Output the [X, Y] coordinate of the center of the cell containing the given text.  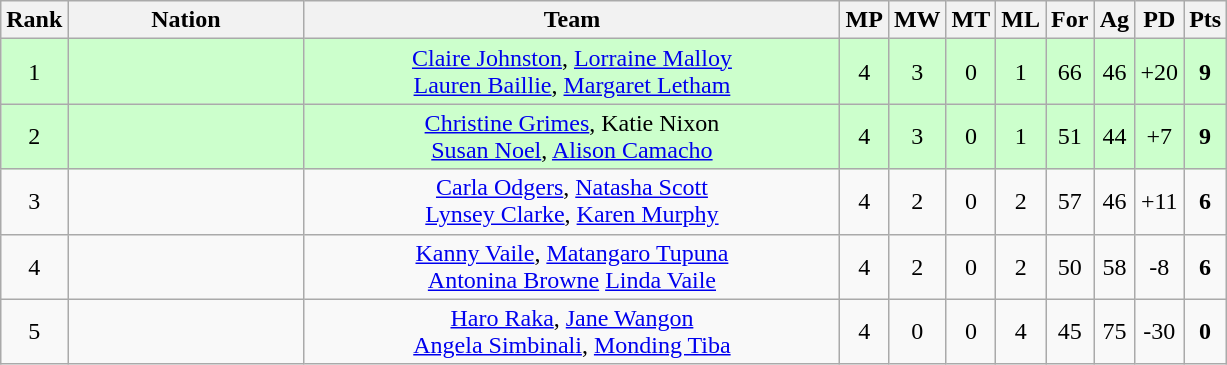
Christine Grimes, Katie Nixon Susan Noel, Alison Camacho [572, 136]
Rank [34, 20]
Pts [1206, 20]
MW [917, 20]
-30 [1160, 332]
+20 [1160, 72]
44 [1114, 136]
+11 [1160, 202]
Carla Odgers, Natasha ScottLynsey Clarke, Karen Murphy [572, 202]
Team [572, 20]
Kanny Vaile, Matangaro Tupuna Antonina Browne Linda Vaile [572, 266]
Ag [1114, 20]
58 [1114, 266]
PD [1160, 20]
+7 [1160, 136]
Claire Johnston, Lorraine Malloy Lauren Baillie, Margaret Letham [572, 72]
For [1070, 20]
Haro Raka, Jane WangonAngela Simbinali, Monding Tiba [572, 332]
-8 [1160, 266]
51 [1070, 136]
MP [864, 20]
75 [1114, 332]
66 [1070, 72]
MT [971, 20]
57 [1070, 202]
45 [1070, 332]
5 [34, 332]
Nation [186, 20]
50 [1070, 266]
ML [1021, 20]
